Extract the [X, Y] coordinate from the center of the cell holding the provided text.  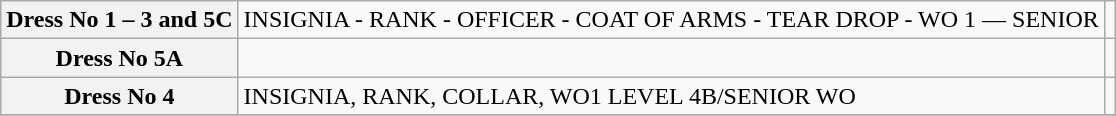
Dress No 5A [120, 58]
INSIGNIA - RANK - OFFICER - COAT OF ARMS - TEAR DROP - WO 1 — SENIOR [671, 20]
INSIGNIA, RANK, COLLAR, WO1 LEVEL 4B/SENIOR WO [671, 96]
Dress No 4 [120, 96]
Dress No 1 – 3 and 5C [120, 20]
